Pinpoint the cell where the given text exists, returning its (X, Y) midpoint coordinate. 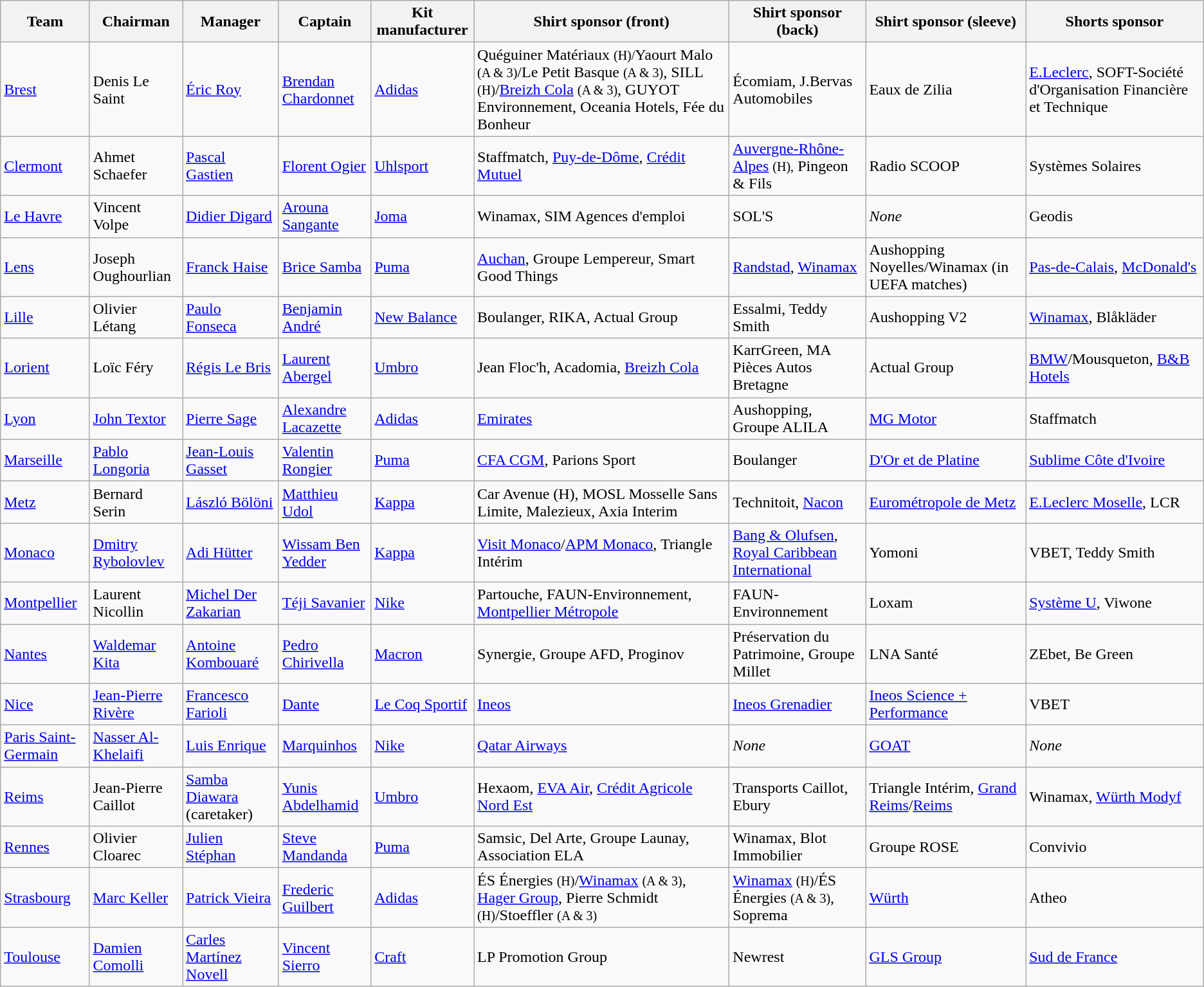
Franck Haise (231, 267)
Joma (423, 216)
Craft (423, 957)
Reims (45, 797)
GOAT (945, 746)
Synergie, Groupe AFD, Proginov (602, 653)
Luis Enrique (231, 746)
Groupe ROSE (945, 847)
Jean Floc'h, Acadomia, Breizh Cola (602, 368)
Olivier Létang (136, 318)
Team (45, 22)
Metz (45, 502)
Essalmi, Teddy Smith (798, 318)
VBET (1115, 705)
Aushopping V2 (945, 318)
Shirt sponsor (front) (602, 22)
Loïc Féry (136, 368)
Newrest (798, 957)
Wissam Ben Yedder (324, 552)
Dante (324, 705)
Lyon (45, 418)
D'Or et de Platine (945, 460)
Winamax, Blåkläder (1115, 318)
Manager (231, 22)
Didier Digard (231, 216)
Alexandre Lacazette (324, 418)
Strasbourg (45, 898)
Ahmet Schaefer (136, 166)
Toulouse (45, 957)
Waldemar Kita (136, 653)
E.Leclerc, SOFT-Société d'Organisation Financière et Technique (1115, 89)
Eurométropole de Metz (945, 502)
Loxam (945, 603)
Ineos Science + Performance (945, 705)
John Textor (136, 418)
Eaux de Zilia (945, 89)
Winamax, SIM Agences d'emploi (602, 216)
Actual Group (945, 368)
Nice (45, 705)
ÉS Énergies (H)/Winamax (A & 3), Hager Group, Pierre Schmidt (H)/Stoeffler (A & 3) (602, 898)
Samba Diawara (caretaker) (231, 797)
Macron (423, 653)
Frederic Guilbert (324, 898)
Lens (45, 267)
ZEbet, Be Green (1115, 653)
Qatar Airways (602, 746)
Bernard Serin (136, 502)
Visit Monaco/APM Monaco, Triangle Intérim (602, 552)
Éric Roy (231, 89)
Samsic, Del Arte, Groupe Launay, Association ELA (602, 847)
Aushopping Noyelles/Winamax (in UEFA matches) (945, 267)
Ineos (602, 705)
Paris Saint-Germain (45, 746)
Jean-Pierre Caillot (136, 797)
Winamax, Blot Immobilier (798, 847)
Radio SCOOP (945, 166)
Laurent Nicollin (136, 603)
Car Avenue (H), MOSL Mosselle Sans Limite, Malezieux, Axia Interim (602, 502)
Jean-Louis Gasset (231, 460)
Le Havre (45, 216)
Steve Mandanda (324, 847)
Monaco (45, 552)
Brendan Chardonnet (324, 89)
New Balance (423, 318)
Auchan, Groupe Lempereur, Smart Good Things (602, 267)
Francesco Farioli (231, 705)
Benjamin André (324, 318)
Technitoit, Nacon (798, 502)
Captain (324, 22)
Shirt sponsor (back) (798, 22)
Sublime Côte d'Ivoire (1115, 460)
Écomiam, J.Bervas Automobiles (798, 89)
Pascal Gastien (231, 166)
Dmitry Rybolovlev (136, 552)
Pedro Chirivella (324, 653)
Partouche, FAUN-Environnement, Montpellier Métropole (602, 603)
Randstad, Winamax (798, 267)
Aushopping, Groupe ALILA (798, 418)
Kit manufacturer (423, 22)
Atheo (1115, 898)
Boulanger, RIKA, Actual Group (602, 318)
Montpellier (45, 603)
Convivio (1115, 847)
Winamax (H)/ÉS Énergies (A & 3), Soprema (798, 898)
LP Promotion Group (602, 957)
Patrick Vieira (231, 898)
Boulanger (798, 460)
Systèmes Solaires (1115, 166)
Sud de France (1115, 957)
Téji Savanier (324, 603)
Préservation du Patrimoine, Groupe Millet (798, 653)
Triangle Intérim, Grand Reims/Reims (945, 797)
Würth (945, 898)
Auvergne-Rhône-Alpes (H), Pingeon & Fils (798, 166)
Marseille (45, 460)
Hexaom, EVA Air, Crédit Agricole Nord Est (602, 797)
Uhlsport (423, 166)
Carles Martínez Novell (231, 957)
Système U, Viwone (1115, 603)
Valentin Rongier (324, 460)
Pierre Sage (231, 418)
Pas-de-Calais, McDonald's (1115, 267)
Chairman (136, 22)
Transports Caillot, Ebury (798, 797)
Pablo Longoria (136, 460)
CFA CGM, Parions Sport (602, 460)
Le Coq Sportif (423, 705)
E.Leclerc Moselle, LCR (1115, 502)
Régis Le Bris (231, 368)
LNA Santé (945, 653)
Geodis (1115, 216)
Laurent Abergel (324, 368)
Clermont (45, 166)
Paulo Fonseca (231, 318)
Shorts sponsor (1115, 22)
Damien Comolli (136, 957)
GLS Group (945, 957)
Michel Der Zakarian (231, 603)
Shirt sponsor (sleeve) (945, 22)
Matthieu Udol (324, 502)
Rennes (45, 847)
Denis Le Saint (136, 89)
Marquinhos (324, 746)
Yunis Abdelhamid (324, 797)
Adi Hütter (231, 552)
Brice Samba (324, 267)
Winamax, Würth Modyf (1115, 797)
Antoine Kombouaré (231, 653)
László Bölöni (231, 502)
Marc Keller (136, 898)
Joseph Oughourlian (136, 267)
Ineos Grenadier (798, 705)
Staffmatch (1115, 418)
FAUN-Environnement (798, 603)
Vincent Volpe (136, 216)
VBET, Teddy Smith (1115, 552)
Brest (45, 89)
Staffmatch, Puy-de-Dôme, Crédit Mutuel (602, 166)
Florent Ogier (324, 166)
MG Motor (945, 418)
SOL'S (798, 216)
Julien Stéphan (231, 847)
BMW/Mousqueton, B&B Hotels (1115, 368)
Nantes (45, 653)
Arouna Sangante (324, 216)
Bang & Olufsen, Royal Caribbean International (798, 552)
Lorient (45, 368)
Emirates (602, 418)
Vincent Sierro (324, 957)
Yomoni (945, 552)
Olivier Cloarec (136, 847)
Jean-Pierre Rivère (136, 705)
KarrGreen, MA Pièces Autos Bretagne (798, 368)
Lille (45, 318)
Nasser Al-Khelaifi (136, 746)
